Provide the [X, Y] coordinate of the cell's center where the given text is located.  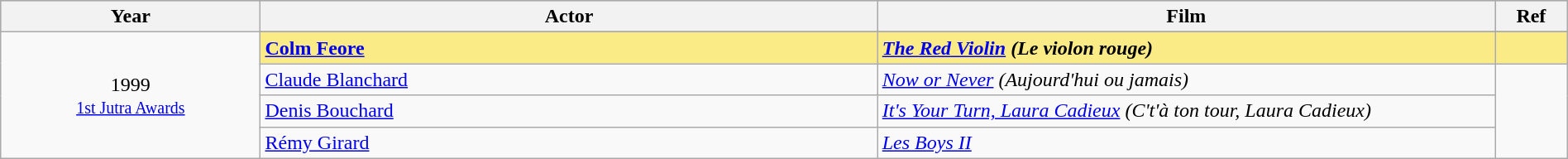
Les Boys II [1186, 142]
Actor [569, 17]
1999 1st Jutra Awards [131, 95]
Denis Bouchard [569, 111]
Film [1186, 17]
Claude Blanchard [569, 79]
Rémy Girard [569, 142]
It's Your Turn, Laura Cadieux (C't'à ton tour, Laura Cadieux) [1186, 111]
Now or Never (Aujourd'hui ou jamais) [1186, 79]
Colm Feore [569, 48]
The Red Violin (Le violon rouge) [1186, 48]
Year [131, 17]
Ref [1532, 17]
